Provide the [X, Y] coordinate of the cell's center where the given text is located.  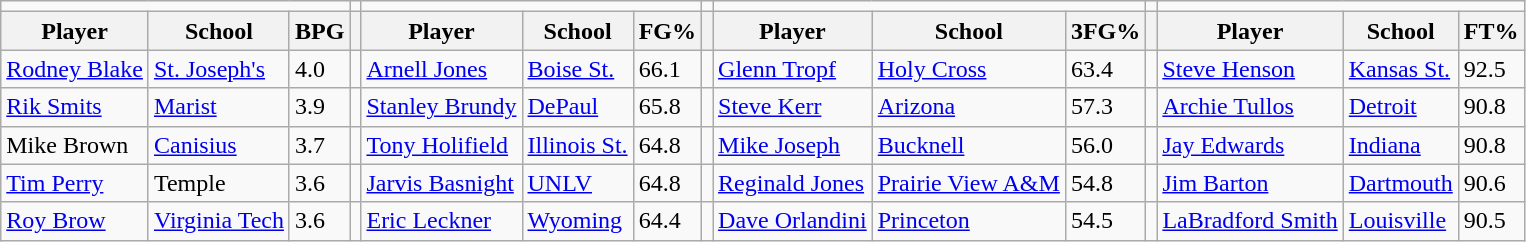
Illinois St. [578, 145]
FT% [1491, 31]
Tim Perry [75, 183]
Kansas St. [1400, 69]
Rik Smits [75, 107]
Dave Orlandini [793, 221]
63.4 [1105, 69]
UNLV [578, 183]
Detroit [1400, 107]
4.0 [319, 69]
St. Joseph's [218, 69]
90.6 [1491, 183]
Steve Henson [1250, 69]
90.5 [1491, 221]
3.9 [319, 107]
Jarvis Basnight [442, 183]
66.1 [667, 69]
Stanley Brundy [442, 107]
54.8 [1105, 183]
Jay Edwards [1250, 145]
Marist [218, 107]
56.0 [1105, 145]
Glenn Tropf [793, 69]
Tony Holifield [442, 145]
65.8 [667, 107]
BPG [319, 31]
Mike Joseph [793, 145]
Archie Tullos [1250, 107]
54.5 [1105, 221]
64.4 [667, 221]
Arnell Jones [442, 69]
3FG% [1105, 31]
Roy Brow [75, 221]
Rodney Blake [75, 69]
Arizona [968, 107]
Holy Cross [968, 69]
Princeton [968, 221]
LaBradford Smith [1250, 221]
Bucknell [968, 145]
Temple [218, 183]
Steve Kerr [793, 107]
Wyoming [578, 221]
FG% [667, 31]
3.7 [319, 145]
Jim Barton [1250, 183]
Louisville [1400, 221]
Prairie View A&M [968, 183]
Virginia Tech [218, 221]
92.5 [1491, 69]
Indiana [1400, 145]
DePaul [578, 107]
Reginald Jones [793, 183]
Boise St. [578, 69]
Eric Leckner [442, 221]
Mike Brown [75, 145]
Canisius [218, 145]
Dartmouth [1400, 183]
57.3 [1105, 107]
